Return (X, Y) of the center of cell containing provided text 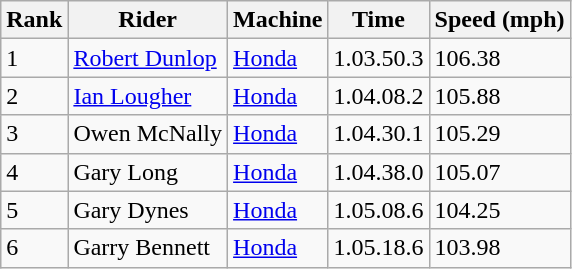
Gary Dynes (148, 210)
1.05.08.6 (378, 210)
Rank (34, 20)
1.04.38.0 (378, 172)
1.05.18.6 (378, 248)
2 (34, 96)
6 (34, 248)
Rider (148, 20)
104.25 (500, 210)
1.04.08.2 (378, 96)
1.04.30.1 (378, 134)
5 (34, 210)
Machine (278, 20)
3 (34, 134)
105.07 (500, 172)
1 (34, 58)
Robert Dunlop (148, 58)
Garry Bennett (148, 248)
Gary Long (148, 172)
Speed (mph) (500, 20)
105.88 (500, 96)
106.38 (500, 58)
Owen McNally (148, 134)
Time (378, 20)
1.03.50.3 (378, 58)
105.29 (500, 134)
Ian Lougher (148, 96)
103.98 (500, 248)
4 (34, 172)
